Search for the cell housing the specified text and yield its (X, Y) center coordinate. 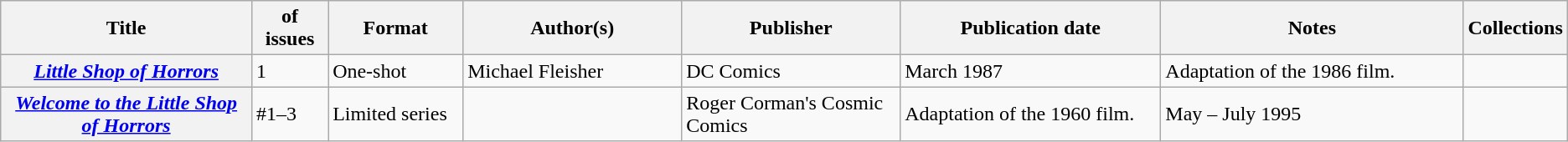
Adaptation of the 1986 film. (1312, 71)
May – July 1995 (1312, 114)
Collections (1515, 28)
of issues (290, 28)
1 (290, 71)
One-shot (395, 71)
Publisher (791, 28)
Publication date (1030, 28)
Roger Corman's Cosmic Comics (791, 114)
Michael Fleisher (573, 71)
Title (126, 28)
Welcome to the Little Shop of Horrors (126, 114)
Limited series (395, 114)
#1–3 (290, 114)
Author(s) (573, 28)
March 1987 (1030, 71)
Format (395, 28)
Little Shop of Horrors (126, 71)
Notes (1312, 28)
Adaptation of the 1960 film. (1030, 114)
DC Comics (791, 71)
